Pinpoint the cell where the given text exists, returning its [X, Y] midpoint coordinate. 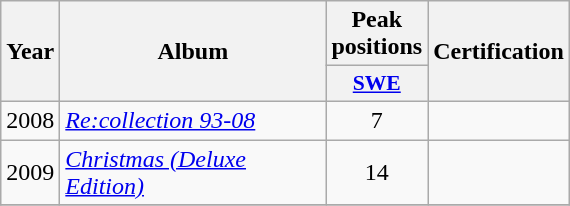
Re:collection 93-08 [193, 120]
2009 [30, 172]
Christmas (Deluxe Edition) [193, 172]
2008 [30, 120]
Year [30, 52]
14 [377, 172]
7 [377, 120]
Album [193, 52]
Certification [499, 52]
SWE [377, 84]
Peak positions [377, 34]
